Locate the cell with the specified text and output its [X, Y] center coordinate. 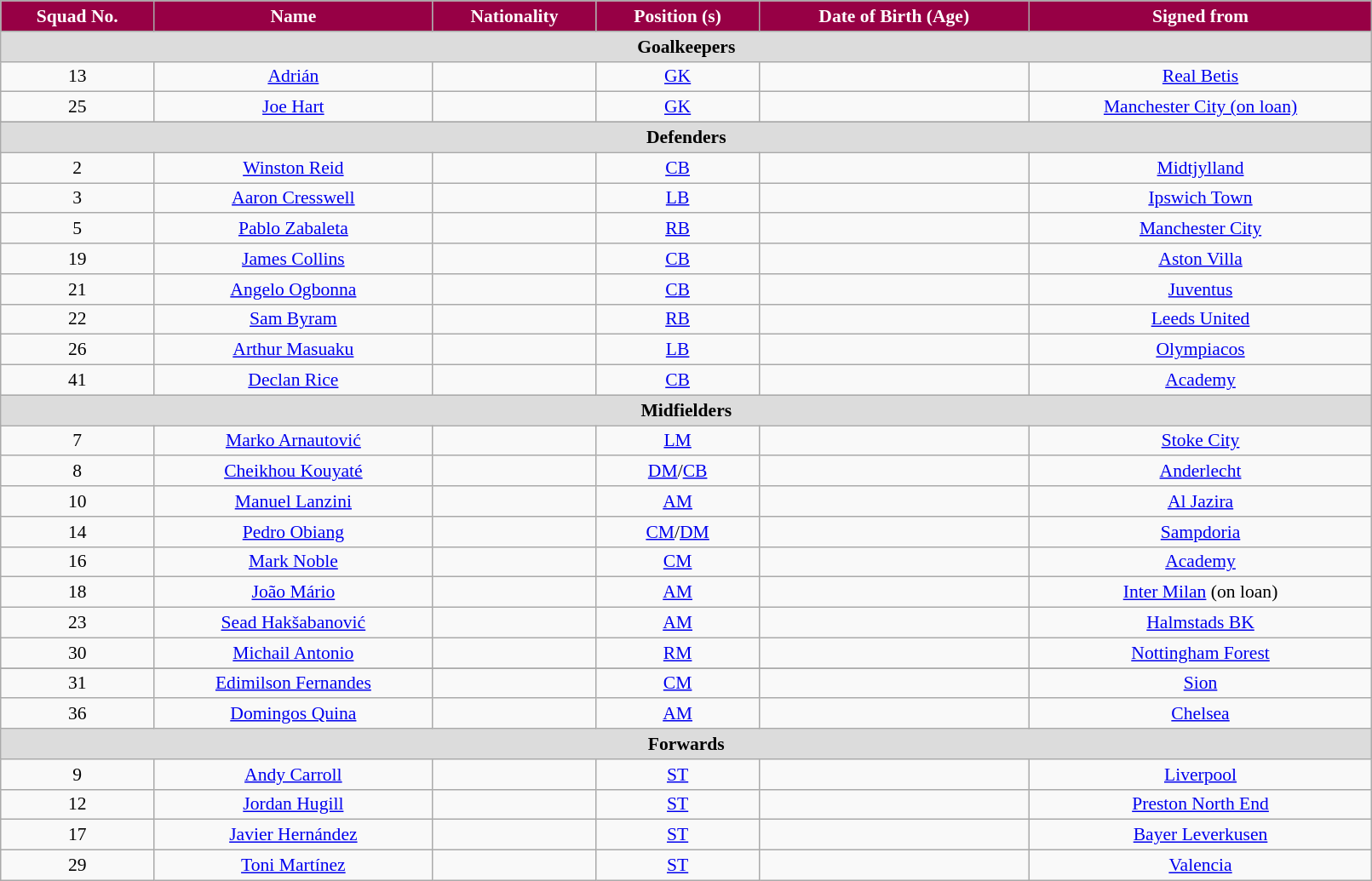
30 [77, 653]
29 [77, 866]
Signed from [1201, 16]
9 [77, 775]
Sam Byram [293, 319]
Sead Hakšabanović [293, 623]
23 [77, 623]
Domingos Quina [293, 714]
Chelsea [1201, 714]
19 [77, 259]
Jordan Hugill [293, 804]
CM/DM [678, 532]
James Collins [293, 259]
DM/CB [678, 472]
Toni Martínez [293, 866]
Inter Milan (on loan) [1201, 592]
Andy Carroll [293, 775]
Halmstads BK [1201, 623]
Nationality [514, 16]
26 [77, 350]
Stoke City [1201, 441]
14 [77, 532]
Anderlecht [1201, 472]
41 [77, 380]
2 [77, 168]
Angelo Ogbonna [293, 289]
18 [77, 592]
Winston Reid [293, 168]
João Mário [293, 592]
5 [77, 229]
Forwards [686, 744]
Position (s) [678, 16]
Midfielders [686, 410]
16 [77, 562]
Name [293, 16]
Michail Antonio [293, 653]
10 [77, 501]
Manuel Lanzini [293, 501]
Cheikhou Kouyaté [293, 472]
3 [77, 198]
Pedro Obiang [293, 532]
Pablo Zabaleta [293, 229]
Edimilson Fernandes [293, 684]
Declan Rice [293, 380]
Real Betis [1201, 77]
13 [77, 77]
Arthur Masuaku [293, 350]
Sion [1201, 684]
Liverpool [1201, 775]
7 [77, 441]
Squad No. [77, 16]
Javier Hernández [293, 835]
Valencia [1201, 866]
8 [77, 472]
Bayer Leverkusen [1201, 835]
25 [77, 107]
LM [678, 441]
Aaron Cresswell [293, 198]
17 [77, 835]
Juventus [1201, 289]
Sampdoria [1201, 532]
Olympiacos [1201, 350]
Joe Hart [293, 107]
Manchester City (on loan) [1201, 107]
Leeds United [1201, 319]
22 [77, 319]
Ipswich Town [1201, 198]
Date of Birth (Age) [894, 16]
Al Jazira [1201, 501]
Defenders [686, 138]
Mark Noble [293, 562]
Aston Villa [1201, 259]
Manchester City [1201, 229]
31 [77, 684]
Marko Arnautović [293, 441]
Nottingham Forest [1201, 653]
Midtjylland [1201, 168]
21 [77, 289]
12 [77, 804]
Preston North End [1201, 804]
Adrián [293, 77]
Goalkeepers [686, 47]
36 [77, 714]
RM [678, 653]
